Search for the cell housing the specified text and yield its [X, Y] center coordinate. 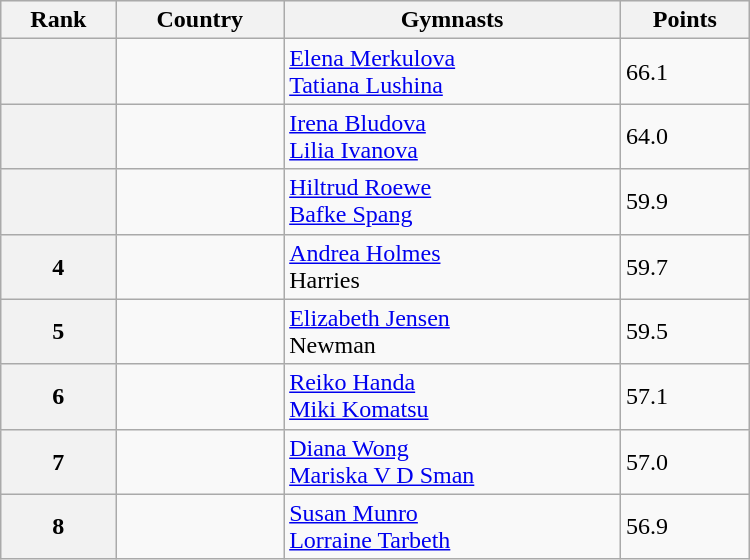
Reiko Handa Miki Komatsu [452, 396]
4 [58, 266]
64.0 [684, 136]
Susan Munro Lorraine Tarbeth [452, 526]
66.1 [684, 72]
57.0 [684, 462]
Rank [58, 20]
Diana Wong Mariska V D Sman [452, 462]
59.7 [684, 266]
56.9 [684, 526]
Hiltrud Roewe Bafke Spang [452, 202]
Andrea Holmes Harries [452, 266]
Elizabeth Jensen Newman [452, 332]
59.5 [684, 332]
5 [58, 332]
Points [684, 20]
57.1 [684, 396]
Gymnasts [452, 20]
59.9 [684, 202]
Elena Merkulova Tatiana Lushina [452, 72]
Irena Bludova Lilia Ivanova [452, 136]
6 [58, 396]
7 [58, 462]
Country [200, 20]
8 [58, 526]
